Extract the (x, y) coordinate from the center of the cell holding the provided text.  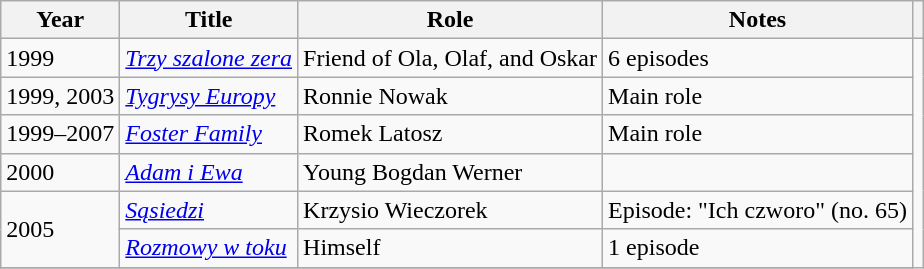
Episode: "Ich czworo" (no. 65) (758, 210)
2000 (60, 172)
1 episode (758, 248)
Trzy szalone zera (209, 58)
Young Bogdan Werner (450, 172)
1999 (60, 58)
Role (450, 20)
Sąsiedzi (209, 210)
Adam i Ewa (209, 172)
Tygrysy Europy (209, 96)
Rozmowy w toku (209, 248)
Friend of Ola, Olaf, and Oskar (450, 58)
1999, 2003 (60, 96)
2005 (60, 229)
Ronnie Nowak (450, 96)
Year (60, 20)
Notes (758, 20)
Title (209, 20)
6 episodes (758, 58)
Romek Latosz (450, 134)
1999–2007 (60, 134)
Himself (450, 248)
Foster Family (209, 134)
Krzysio Wieczorek (450, 210)
